Scan for the cell matching the given text and deliver its [x, y] coordinate at center. 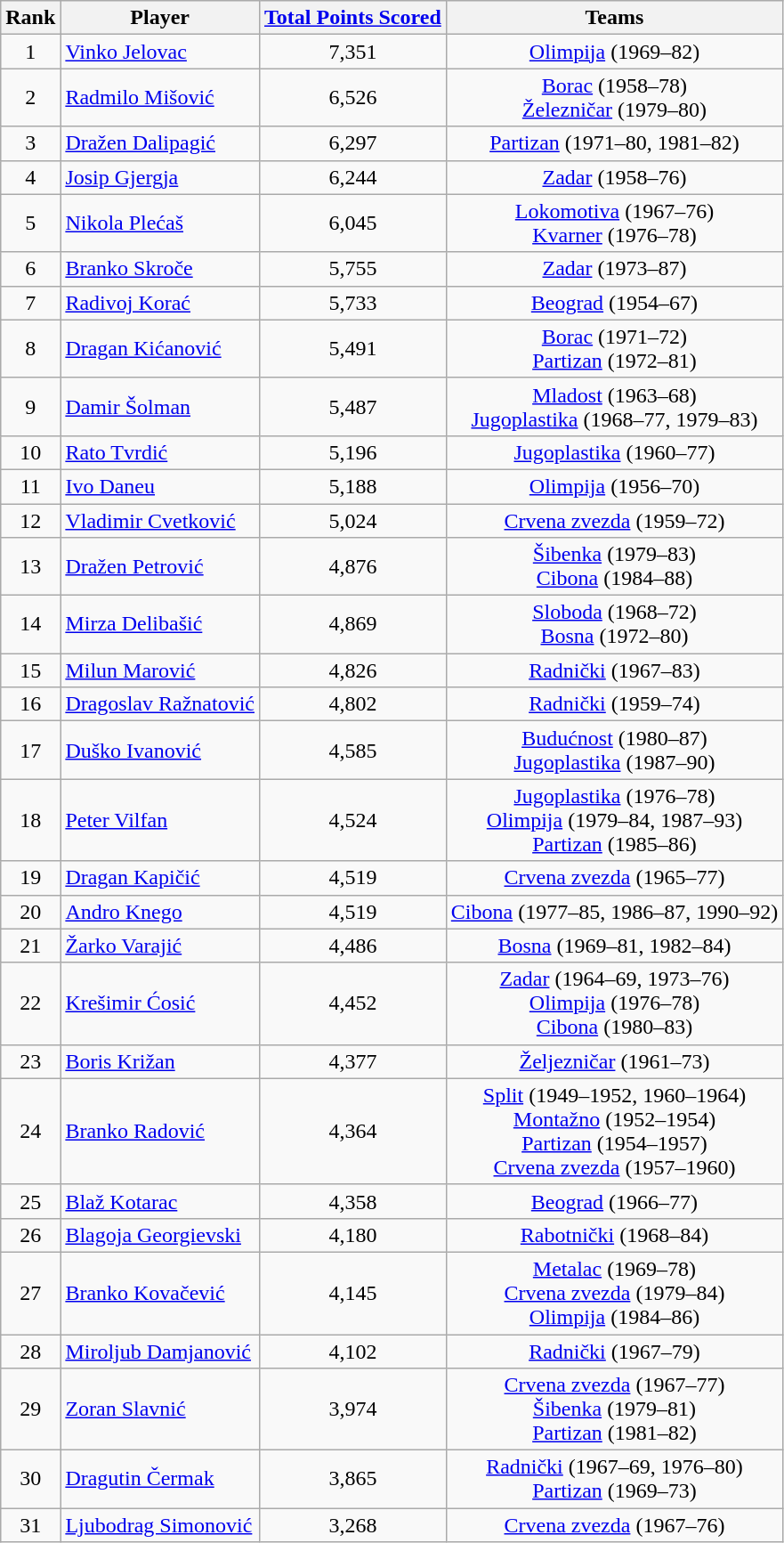
Mladost (1963–68) Jugoplastika (1968–77, 1979–83) [614, 406]
Radmilo Mišović [160, 98]
4 [30, 177]
Mirza Delibašić [160, 625]
17 [30, 750]
Žarko Varajić [160, 946]
4,358 [353, 1201]
1 [30, 52]
Dragan Kićanović [160, 349]
5 [30, 223]
25 [30, 1201]
Metalac (1969–78) Crvena zvezda (1979–84) Olimpija (1984–86) [614, 1293]
31 [30, 1525]
Budućnost (1980–87) Jugoplastika (1987–90) [614, 750]
9 [30, 406]
Zoran Slavnić [160, 1409]
Player [160, 18]
24 [30, 1131]
18 [30, 820]
Vladimir Cvetković [160, 521]
Dragan Kapičić [160, 878]
19 [30, 878]
Dražen Petrović [160, 566]
Ljubodrag Simonović [160, 1525]
Blaž Kotarac [160, 1201]
5,487 [353, 406]
4,452 [353, 1003]
6,045 [353, 223]
2 [30, 98]
Damir Šolman [160, 406]
21 [30, 946]
Miroljub Damjanović [160, 1351]
29 [30, 1409]
28 [30, 1351]
Radnički (1967–79) [614, 1351]
Lokomotiva (1967–76) Kvarner (1976–78) [614, 223]
11 [30, 486]
4,524 [353, 820]
Zadar (1958–76) [614, 177]
16 [30, 704]
Dragoslav Ražnatović [160, 704]
22 [30, 1003]
Milun Marović [160, 670]
14 [30, 625]
27 [30, 1293]
Ivo Daneu [160, 486]
Jugoplastika (1960–77) [614, 452]
12 [30, 521]
6 [30, 269]
Olimpija (1956–70) [614, 486]
Sloboda (1968–72) Bosna (1972–80) [614, 625]
4,377 [353, 1061]
Teams [614, 18]
Krešimir Ćosić [160, 1003]
Radivoj Korać [160, 303]
4,102 [353, 1351]
26 [30, 1235]
Dragutin Čermak [160, 1480]
Crvena zvezda (1959–72) [614, 521]
Nikola Plećaš [160, 223]
Branko Kovačević [160, 1293]
Rabotnički (1968–84) [614, 1235]
Josip Gjergja [160, 177]
Branko Radović [160, 1131]
20 [30, 912]
Zadar (1964–69, 1973–76) Olimpija (1976–78) Cibona (1980–83) [614, 1003]
Radnički (1967–69, 1976–80) Partizan (1969–73) [614, 1480]
23 [30, 1061]
3 [30, 143]
5,491 [353, 349]
5,733 [353, 303]
5,024 [353, 521]
Crvena zvezda (1967–76) [614, 1525]
4,826 [353, 670]
Branko Skroče [160, 269]
Dražen Dalipagić [160, 143]
3,268 [353, 1525]
Borac (1971–72) Partizan (1972–81) [614, 349]
Olimpija (1969–82) [614, 52]
Duško Ivanović [160, 750]
Cibona (1977–85, 1986–87, 1990–92) [614, 912]
Vinko Jelovac [160, 52]
4,180 [353, 1235]
15 [30, 670]
Radnički (1967–83) [614, 670]
Beograd (1954–67) [614, 303]
Crvena zvezda (1965–77) [614, 878]
4,145 [353, 1293]
5,755 [353, 269]
3,865 [353, 1480]
5,196 [353, 452]
Rato Tvrdić [160, 452]
5,188 [353, 486]
7 [30, 303]
Šibenka (1979–83) Cibona (1984–88) [614, 566]
13 [30, 566]
6,244 [353, 177]
Beograd (1966–77) [614, 1201]
Peter Vilfan [160, 820]
4,876 [353, 566]
4,486 [353, 946]
Bosna (1969–81, 1982–84) [614, 946]
Partizan (1971–80, 1981–82) [614, 143]
Blagoja Georgievski [160, 1235]
6,526 [353, 98]
Boris Križan [160, 1061]
Jugoplastika (1976–78) Olimpija (1979–84, 1987–93) Partizan (1985–86) [614, 820]
Split (1949–1952, 1960–1964) Montažno (1952–1954) Partizan (1954–1957) Crvena zvezda (1957–1960) [614, 1131]
Željezničar (1961–73) [614, 1061]
Crvena zvezda (1967–77) Šibenka (1979–81) Partizan (1981–82) [614, 1409]
3,974 [353, 1409]
Andro Knego [160, 912]
Total Points Scored [353, 18]
8 [30, 349]
Rank [30, 18]
4,585 [353, 750]
Zadar (1973–87) [614, 269]
Borac (1958–78) Železničar (1979–80) [614, 98]
4,364 [353, 1131]
7,351 [353, 52]
4,802 [353, 704]
6,297 [353, 143]
Radnički (1959–74) [614, 704]
4,869 [353, 625]
10 [30, 452]
30 [30, 1480]
